Search for the cell housing the specified text and yield its (x, y) center coordinate. 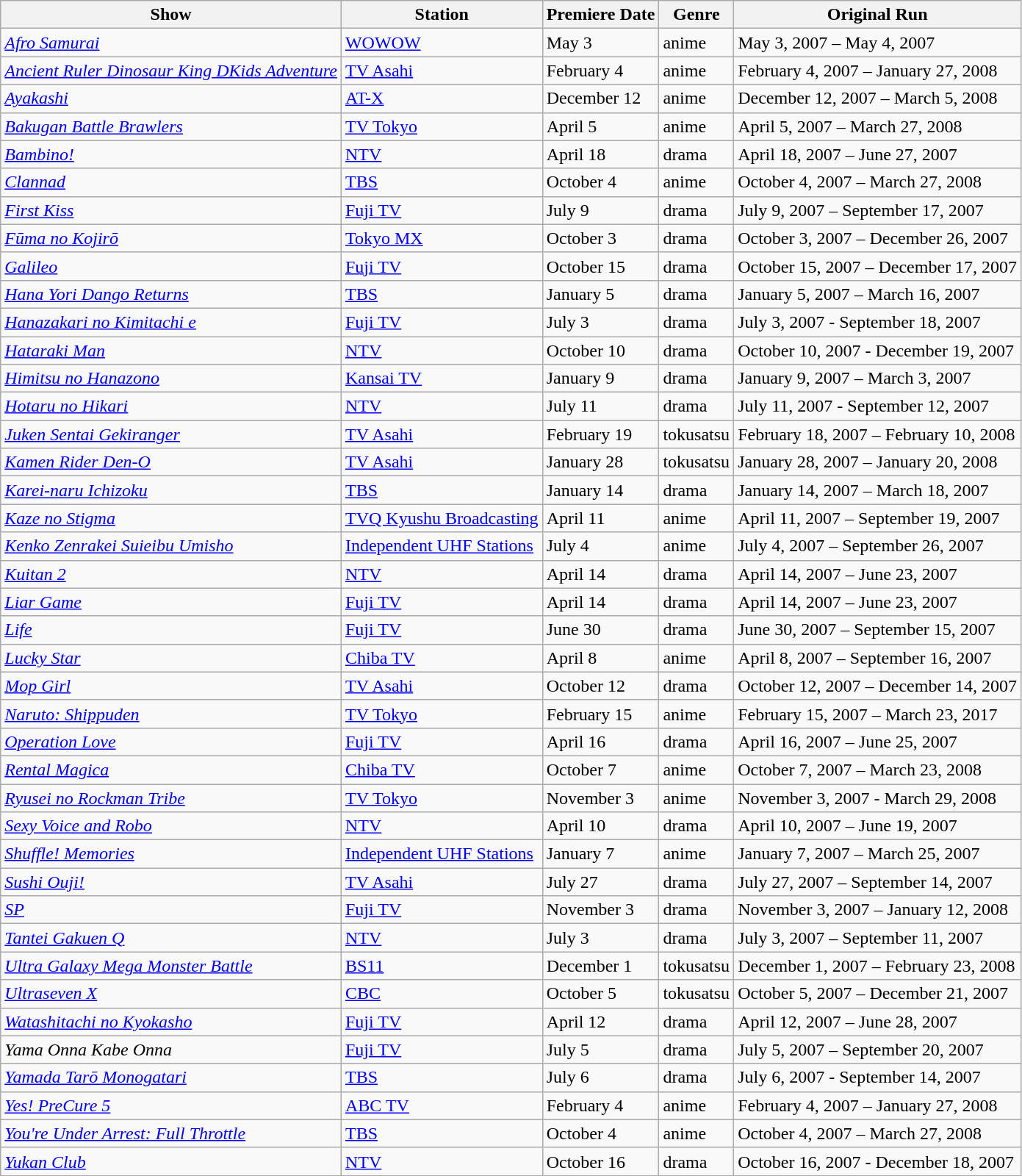
October 5 (601, 994)
April 10 (601, 826)
Juken Sentai Gekiranger (171, 434)
Kansai TV (442, 379)
April 10, 2007 – June 19, 2007 (877, 826)
CBC (442, 994)
July 27 (601, 882)
July 3, 2007 - September 18, 2007 (877, 322)
July 3, 2007 – September 11, 2007 (877, 938)
May 3 (601, 43)
April 5, 2007 – March 27, 2008 (877, 126)
Himitsu no Hanazono (171, 379)
AT-X (442, 98)
SP (171, 910)
October 10, 2007 - December 19, 2007 (877, 351)
Ryusei no Rockman Tribe (171, 797)
Fūma no Kojirō (171, 238)
November 3, 2007 – January 12, 2008 (877, 910)
December 1 (601, 966)
Afro Samurai (171, 43)
October 7 (601, 770)
May 3, 2007 – May 4, 2007 (877, 43)
July 27, 2007 – September 14, 2007 (877, 882)
February 15 (601, 714)
October 15 (601, 266)
July 4, 2007 – September 26, 2007 (877, 546)
Rental Magica (171, 770)
Clannad (171, 182)
Karei-naru Ichizoku (171, 490)
Hataraki Man (171, 351)
April 11 (601, 518)
October 5, 2007 – December 21, 2007 (877, 994)
BS11 (442, 966)
January 9 (601, 379)
January 28 (601, 462)
January 28, 2007 – January 20, 2008 (877, 462)
July 11 (601, 406)
July 4 (601, 546)
January 5 (601, 294)
July 6 (601, 1078)
April 12 (601, 1022)
Lucky Star (171, 658)
Operation Love (171, 742)
Hana Yori Dango Returns (171, 294)
Yama Onna Kabe Onna (171, 1050)
April 16, 2007 – June 25, 2007 (877, 742)
July 9, 2007 – September 17, 2007 (877, 210)
Premiere Date (601, 15)
June 30, 2007 – September 15, 2007 (877, 630)
Kuitan 2 (171, 574)
April 12, 2007 – June 28, 2007 (877, 1022)
April 8, 2007 – September 16, 2007 (877, 658)
July 11, 2007 - September 12, 2007 (877, 406)
ABC TV (442, 1105)
First Kiss (171, 210)
April 18, 2007 – June 27, 2007 (877, 154)
January 7, 2007 – March 25, 2007 (877, 854)
WOWOW (442, 43)
December 1, 2007 – February 23, 2008 (877, 966)
July 5 (601, 1050)
February 15, 2007 – March 23, 2017 (877, 714)
Kamen Rider Den-O (171, 462)
November 3, 2007 - March 29, 2008 (877, 797)
You're Under Arrest: Full Throttle (171, 1133)
January 14, 2007 – March 18, 2007 (877, 490)
Kaze no Stigma (171, 518)
Watashitachi no Kyokasho (171, 1022)
Life (171, 630)
Bambino! (171, 154)
Yes! PreCure 5 (171, 1105)
October 12, 2007 – December 14, 2007 (877, 686)
TVQ Kyushu Broadcasting (442, 518)
Galileo (171, 266)
October 12 (601, 686)
June 30 (601, 630)
Kenko Zenrakei Suieibu Umisho (171, 546)
April 11, 2007 – September 19, 2007 (877, 518)
Show (171, 15)
January 14 (601, 490)
December 12 (601, 98)
Hanazakari no Kimitachi e (171, 322)
Naruto: Shippuden (171, 714)
Tantei Gakuen Q (171, 938)
October 15, 2007 – December 17, 2007 (877, 266)
October 16, 2007 - December 18, 2007 (877, 1161)
Station (442, 15)
February 19 (601, 434)
Original Run (877, 15)
October 10 (601, 351)
Ultra Galaxy Mega Monster Battle (171, 966)
October 3, 2007 – December 26, 2007 (877, 238)
April 16 (601, 742)
Ancient Ruler Dinosaur King DKids Adventure (171, 71)
January 7 (601, 854)
Hotaru no Hikari (171, 406)
Genre (697, 15)
Liar Game (171, 602)
July 6, 2007 - September 14, 2007 (877, 1078)
January 9, 2007 – March 3, 2007 (877, 379)
Sexy Voice and Robo (171, 826)
Ayakashi (171, 98)
January 5, 2007 – March 16, 2007 (877, 294)
Mop Girl (171, 686)
October 7, 2007 – March 23, 2008 (877, 770)
July 5, 2007 – September 20, 2007 (877, 1050)
Yukan Club (171, 1161)
April 18 (601, 154)
Sushi Ouji! (171, 882)
April 8 (601, 658)
Tokyo MX (442, 238)
Ultraseven X (171, 994)
October 3 (601, 238)
Yamada Tarō Monogatari (171, 1078)
April 5 (601, 126)
February 18, 2007 – February 10, 2008 (877, 434)
Bakugan Battle Brawlers (171, 126)
December 12, 2007 – March 5, 2008 (877, 98)
Shuffle! Memories (171, 854)
October 16 (601, 1161)
July 9 (601, 210)
